Search for the cell housing the specified text and yield its [X, Y] center coordinate. 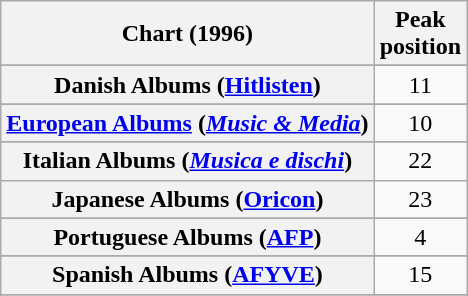
Peakposition [420, 34]
European Albums (Music & Media) [188, 123]
Italian Albums (Musica e dischi) [188, 161]
Portuguese Albums (AFP) [188, 237]
11 [420, 85]
Japanese Albums (Oricon) [188, 199]
23 [420, 199]
4 [420, 237]
15 [420, 275]
22 [420, 161]
10 [420, 123]
Danish Albums (Hitlisten) [188, 85]
Chart (1996) [188, 34]
Spanish Albums (AFYVE) [188, 275]
